For the text-containing cell, return its midpoint in (x, y) coordinate format. 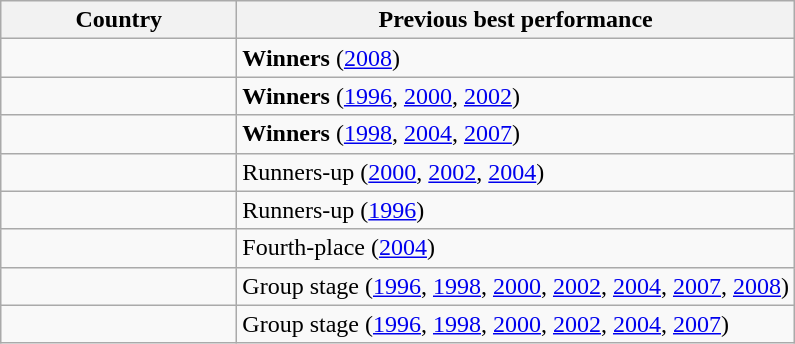
Winners (1996, 2000, 2002) (516, 96)
Winners (2008) (516, 58)
Group stage (1996, 1998, 2000, 2002, 2004, 2007, 2008) (516, 286)
Previous best performance (516, 20)
Winners (1998, 2004, 2007) (516, 134)
Group stage (1996, 1998, 2000, 2002, 2004, 2007) (516, 324)
Fourth-place (2004) (516, 248)
Runners-up (1996) (516, 210)
Country (119, 20)
Runners-up (2000, 2002, 2004) (516, 172)
